Find where the given text appears and provide that cell's center as (x, y) coordinate. 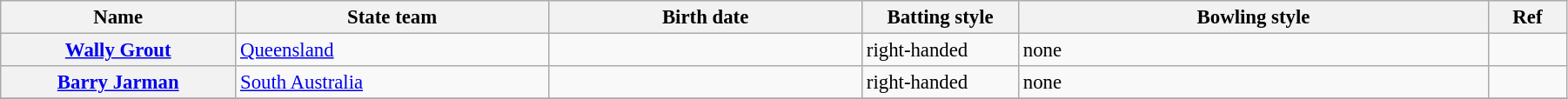
Ref (1527, 17)
Name (118, 17)
Bowling style (1254, 17)
Barry Jarman (118, 82)
Birth date (706, 17)
South Australia (392, 82)
State team (392, 17)
Wally Grout (118, 50)
Batting style (941, 17)
Queensland (392, 50)
